Locate the cell with the specified text and output its (X, Y) center coordinate. 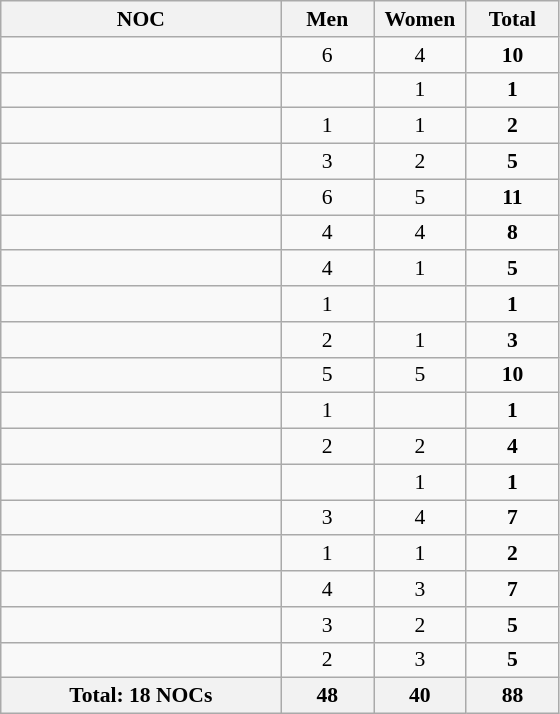
Women (420, 19)
40 (420, 696)
88 (512, 696)
Total: 18 NOCs (141, 696)
NOC (141, 19)
48 (328, 696)
8 (512, 233)
11 (512, 197)
Total (512, 19)
Men (328, 19)
